Return [x, y] of the center of cell containing provided text 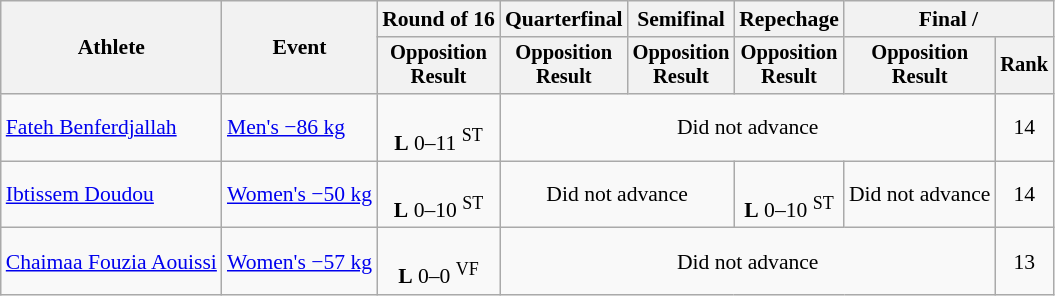
13 [1024, 262]
Men's −86 kg [300, 128]
L 0–0 VF [438, 262]
Round of 16 [438, 19]
Rank [1024, 66]
Quarterfinal [564, 19]
Final / [948, 19]
Chaimaa Fouzia Aouissi [112, 262]
Semifinal [682, 19]
Women's −50 kg [300, 194]
Women's −57 kg [300, 262]
Repechage [789, 19]
Athlete [112, 48]
L 0–11 ST [438, 128]
Event [300, 48]
Ibtissem Doudou [112, 194]
Fateh Benferdjallah [112, 128]
